From the cell containing the given text, extract its center point as (X, Y) coordinate. 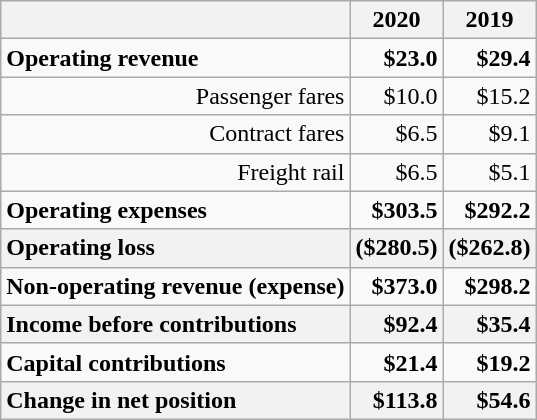
Freight rail (176, 172)
$9.1 (490, 134)
2019 (490, 20)
Operating loss (176, 248)
$19.2 (490, 362)
$373.0 (396, 286)
Operating expenses (176, 210)
Operating revenue (176, 58)
$113.8 (396, 400)
Change in net position (176, 400)
$29.4 (490, 58)
$92.4 (396, 324)
Capital contributions (176, 362)
($262.8) (490, 248)
$15.2 (490, 96)
Income before contributions (176, 324)
$5.1 (490, 172)
Non-operating revenue (expense) (176, 286)
2020 (396, 20)
$54.6 (490, 400)
$21.4 (396, 362)
($280.5) (396, 248)
$23.0 (396, 58)
Contract fares (176, 134)
Passenger fares (176, 96)
$292.2 (490, 210)
$298.2 (490, 286)
$10.0 (396, 96)
$35.4 (490, 324)
$303.5 (396, 210)
